Capture the cell that displays the provided text and extract its (X, Y) central coordinate. 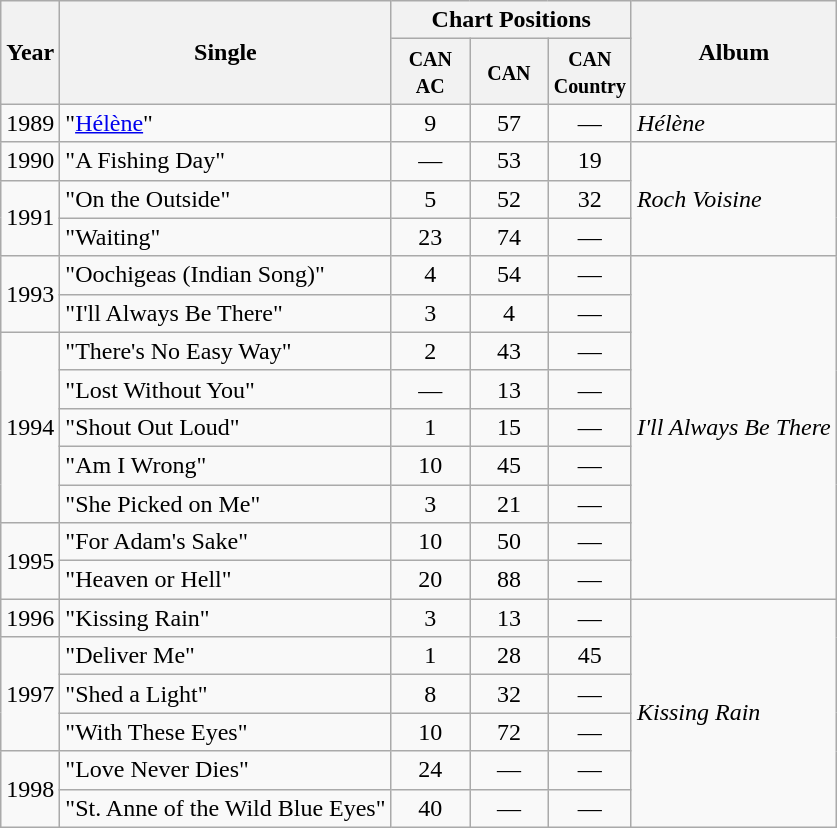
21 (510, 503)
2 (430, 351)
72 (510, 732)
1997 (30, 694)
"Deliver Me" (226, 656)
1989 (30, 123)
5 (430, 199)
8 (430, 694)
43 (510, 351)
Hélène (734, 123)
40 (430, 808)
"Love Never Dies" (226, 770)
23 (430, 237)
Chart Positions (511, 20)
"Kissing Rain" (226, 618)
Single (226, 52)
"A Fishing Day" (226, 161)
53 (510, 161)
Year (30, 52)
"Heaven or Hell" (226, 580)
"Lost Without You" (226, 389)
15 (510, 427)
54 (510, 275)
"Oochigeas (Indian Song)" (226, 275)
"Am I Wrong" (226, 465)
50 (510, 542)
Kissing Rain (734, 713)
52 (510, 199)
CAN Country (590, 72)
19 (590, 161)
24 (430, 770)
1994 (30, 427)
1990 (30, 161)
"Shed a Light" (226, 694)
1998 (30, 789)
1991 (30, 218)
"There's No Easy Way" (226, 351)
1996 (30, 618)
1995 (30, 561)
"She Picked on Me" (226, 503)
88 (510, 580)
"St. Anne of the Wild Blue Eyes" (226, 808)
Album (734, 52)
"Waiting" (226, 237)
1993 (30, 294)
20 (430, 580)
"For Adam's Sake" (226, 542)
"On the Outside" (226, 199)
Roch Voisine (734, 199)
CAN AC (430, 72)
I'll Always Be There (734, 428)
CAN (510, 72)
28 (510, 656)
57 (510, 123)
"Hélène" (226, 123)
74 (510, 237)
9 (430, 123)
"Shout Out Loud" (226, 427)
"With These Eyes" (226, 732)
"I'll Always Be There" (226, 313)
